Capture the cell that displays the provided text and extract its (X, Y) central coordinate. 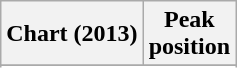
Peakposition (189, 34)
Chart (2013) (72, 34)
